Search for the cell housing the specified text and yield its [X, Y] center coordinate. 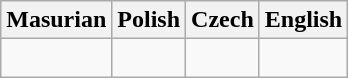
Czech [223, 20]
Masurian [56, 20]
English [303, 20]
Polish [149, 20]
